Extract the (x, y) coordinate from the center of the cell holding the provided text.  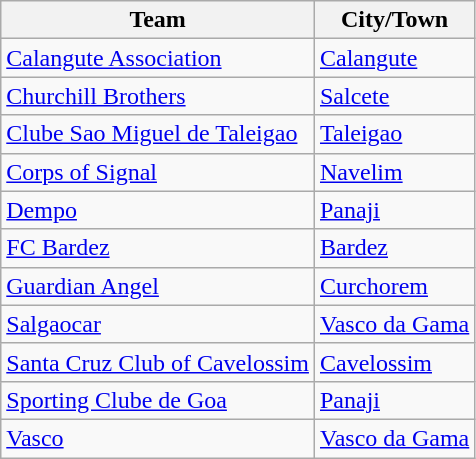
Calangute (394, 58)
Team (158, 20)
Calangute Association (158, 58)
Cavelossim (394, 362)
Vasco (158, 438)
Taleigao (394, 134)
Curchorem (394, 286)
Guardian Angel (158, 286)
Santa Cruz Club of Cavelossim (158, 362)
Dempo (158, 210)
Churchill Brothers (158, 96)
Navelim (394, 172)
Salgaocar (158, 324)
Clube Sao Miguel de Taleigao (158, 134)
Sporting Clube de Goa (158, 400)
City/Town (394, 20)
Salcete (394, 96)
FC Bardez (158, 248)
Corps of Signal (158, 172)
Bardez (394, 248)
